Return the [X, Y] coordinate for the center point of the cell that contains the specified text.  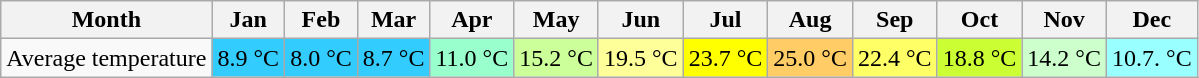
Jun [640, 20]
8.9 °C [248, 58]
Jan [248, 20]
Sep [894, 20]
Nov [1064, 20]
Jul [726, 20]
8.7 °C [394, 58]
Aug [810, 20]
25.0 °C [810, 58]
22.4 °C [894, 58]
10.7. °C [1152, 58]
Feb [322, 20]
Dec [1152, 20]
8.0 °C [322, 58]
Oct [980, 20]
Average temperature [106, 58]
23.7 °C [726, 58]
18.8 °C [980, 58]
Mar [394, 20]
11.0 °C [472, 58]
15.2 °C [556, 58]
19.5 °C [640, 58]
Month [106, 20]
14.2 °C [1064, 58]
Apr [472, 20]
May [556, 20]
